Return (X, Y) of the center of cell containing provided text 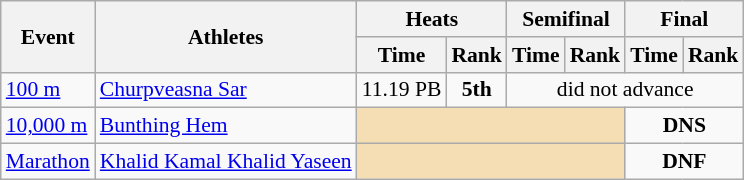
10,000 m (48, 126)
Athletes (226, 36)
Final (684, 19)
Bunthing Hem (226, 126)
Marathon (48, 162)
did not advance (625, 90)
11.19 PB (402, 90)
100 m (48, 90)
DNF (684, 162)
Semifinal (566, 19)
Event (48, 36)
5th (476, 90)
Churpveasna Sar (226, 90)
DNS (684, 126)
Khalid Kamal Khalid Yaseen (226, 162)
Heats (432, 19)
